Output the [x, y] coordinate of the center of the cell containing the given text.  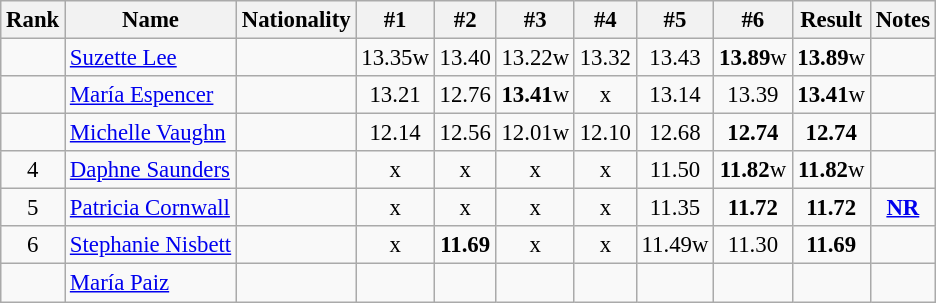
12.10 [605, 133]
Notes [902, 20]
Rank [33, 20]
#6 [753, 20]
13.21 [395, 95]
12.76 [465, 95]
13.43 [674, 58]
Patricia Cornwall [151, 208]
#3 [535, 20]
NR [902, 208]
13.35w [395, 58]
Suzette Lee [151, 58]
Result [831, 20]
Daphne Saunders [151, 170]
5 [33, 208]
Michelle Vaughn [151, 133]
13.32 [605, 58]
4 [33, 170]
12.01w [535, 133]
13.22w [535, 58]
11.30 [753, 245]
#1 [395, 20]
12.68 [674, 133]
13.14 [674, 95]
#5 [674, 20]
Nationality [296, 20]
Stephanie Nisbett [151, 245]
María Espencer [151, 95]
12.14 [395, 133]
#4 [605, 20]
11.50 [674, 170]
María Paiz [151, 283]
#2 [465, 20]
13.40 [465, 58]
12.56 [465, 133]
6 [33, 245]
13.39 [753, 95]
Name [151, 20]
11.49w [674, 245]
11.35 [674, 208]
